Determine the [x, y] coordinate at the center of the cell enclosing the given text.  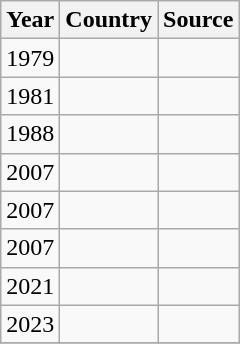
1979 [30, 58]
1981 [30, 96]
2023 [30, 324]
Country [109, 20]
2021 [30, 286]
Year [30, 20]
Source [198, 20]
1988 [30, 134]
